Identify which cell holds the provided text, then report its (X, Y) central coordinate. 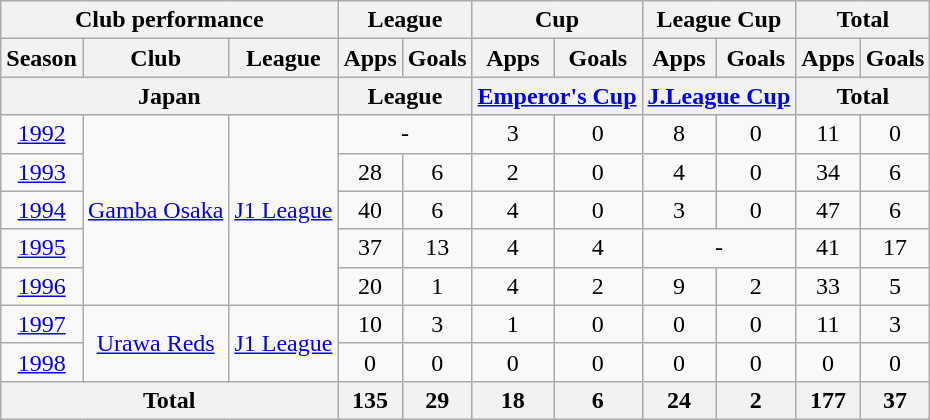
8 (679, 134)
1996 (42, 286)
41 (828, 248)
135 (370, 400)
J.League Cup (719, 96)
18 (513, 400)
1994 (42, 210)
Urawa Reds (155, 343)
33 (828, 286)
League Cup (719, 20)
1993 (42, 172)
Club performance (170, 20)
40 (370, 210)
47 (828, 210)
20 (370, 286)
Season (42, 58)
1992 (42, 134)
9 (679, 286)
Emperor's Cup (557, 96)
28 (370, 172)
1995 (42, 248)
17 (895, 248)
Club (155, 58)
Cup (557, 20)
10 (370, 324)
34 (828, 172)
29 (437, 400)
13 (437, 248)
1998 (42, 362)
24 (679, 400)
Gamba Osaka (155, 210)
Japan (170, 96)
177 (828, 400)
1997 (42, 324)
5 (895, 286)
